Capture the cell that displays the provided text and extract its (X, Y) central coordinate. 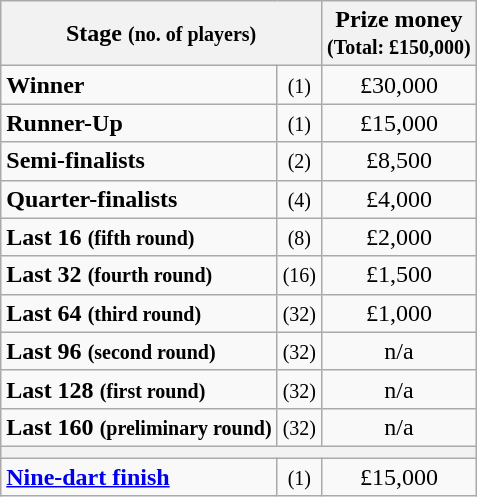
£2,000 (400, 237)
Quarter-finalists (139, 199)
Semi-finalists (139, 161)
Stage (no. of players) (162, 34)
Last 160 (preliminary round) (139, 427)
(2) (299, 161)
(4) (299, 199)
(16) (299, 275)
£1,500 (400, 275)
£4,000 (400, 199)
£30,000 (400, 85)
Last 16 (fifth round) (139, 237)
(8) (299, 237)
Last 64 (third round) (139, 313)
Runner-Up (139, 123)
Last 96 (second round) (139, 351)
£8,500 (400, 161)
Last 32 (fourth round) (139, 275)
£1,000 (400, 313)
Prize money(Total: £150,000) (400, 34)
Winner (139, 85)
Nine-dart finish (139, 477)
Last 128 (first round) (139, 389)
